Find where the given text appears and provide that cell's center as [X, Y] coordinate. 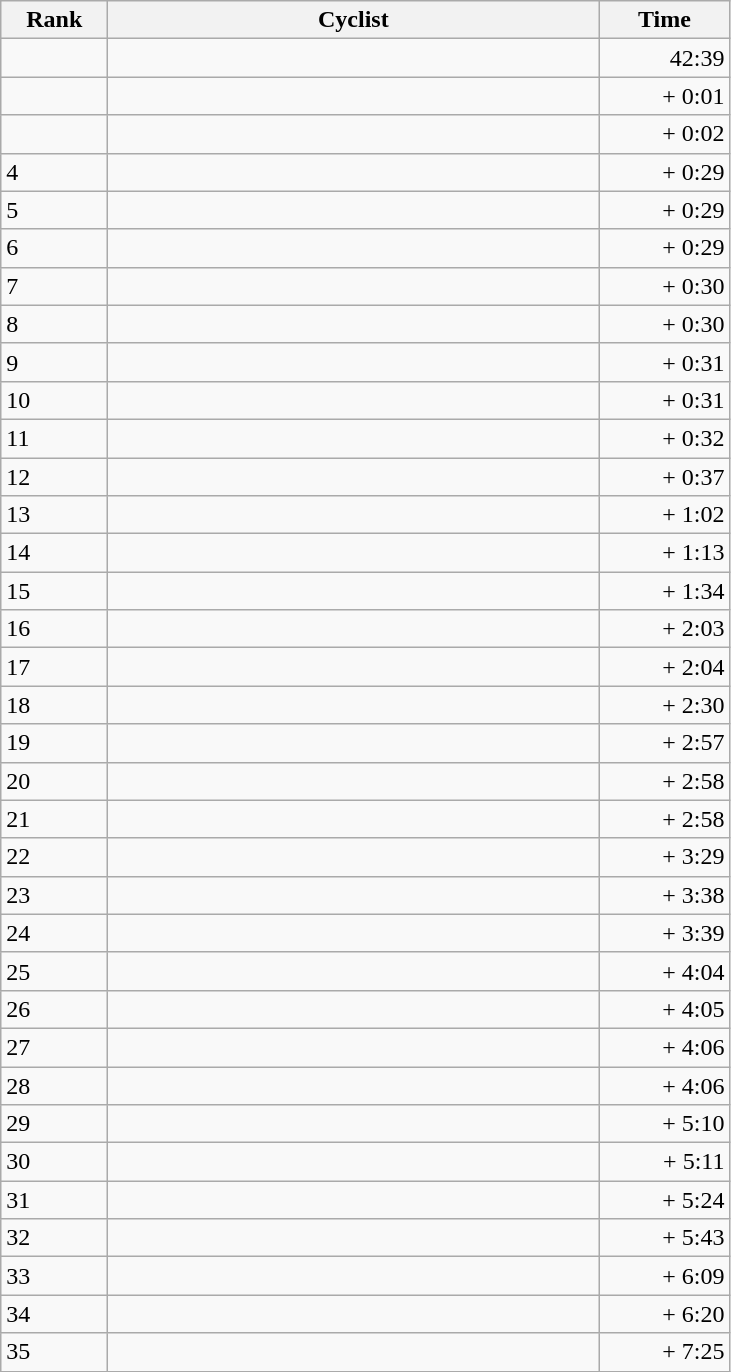
31 [54, 1200]
+ 3:29 [664, 857]
+ 7:25 [664, 1352]
+ 2:57 [664, 743]
+ 2:03 [664, 629]
+ 4:05 [664, 1009]
14 [54, 553]
27 [54, 1047]
+ 0:37 [664, 477]
11 [54, 438]
18 [54, 705]
32 [54, 1238]
+ 5:11 [664, 1162]
+ 0:32 [664, 438]
21 [54, 819]
+ 1:02 [664, 515]
12 [54, 477]
16 [54, 629]
+ 1:34 [664, 591]
6 [54, 248]
+ 0:01 [664, 96]
19 [54, 743]
20 [54, 781]
30 [54, 1162]
17 [54, 667]
+ 2:04 [664, 667]
Time [664, 20]
Cyclist [354, 20]
8 [54, 324]
+ 5:10 [664, 1124]
+ 3:39 [664, 933]
29 [54, 1124]
13 [54, 515]
7 [54, 286]
42:39 [664, 58]
+ 5:43 [664, 1238]
+ 1:13 [664, 553]
+ 4:04 [664, 971]
Rank [54, 20]
15 [54, 591]
28 [54, 1085]
22 [54, 857]
+ 5:24 [664, 1200]
+ 6:09 [664, 1276]
35 [54, 1352]
+ 0:02 [664, 134]
+ 3:38 [664, 895]
+ 6:20 [664, 1314]
5 [54, 210]
23 [54, 895]
34 [54, 1314]
10 [54, 400]
26 [54, 1009]
4 [54, 172]
9 [54, 362]
24 [54, 933]
33 [54, 1276]
+ 2:30 [664, 705]
25 [54, 971]
